Pinpoint the cell where the given text exists, returning its [x, y] midpoint coordinate. 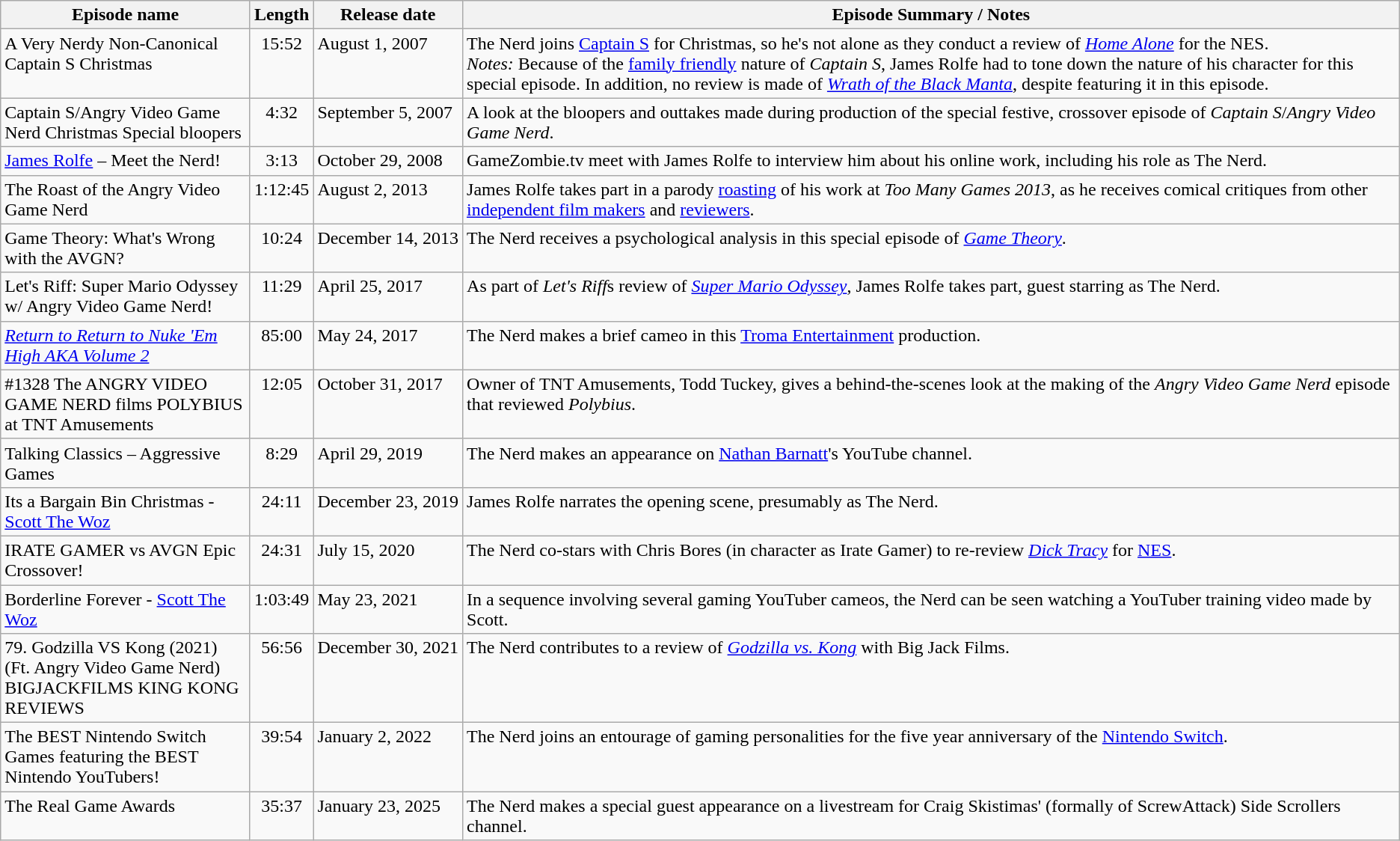
September 5, 2007 [388, 123]
11:29 [281, 296]
Owner of TNT Amusements, Todd Tuckey, gives a behind-the-scenes look at the making of the Angry Video Game Nerd episode that reviewed Polybius. [932, 404]
The Nerd makes an appearance on Nathan Barnatt's YouTube channel. [932, 462]
As part of Let's Riffs review of Super Mario Odyssey, James Rolfe takes part, guest starring as The Nerd. [932, 296]
8:29 [281, 462]
December 30, 2021 [388, 678]
Length [281, 15]
The Nerd joins an entourage of gaming personalities for the five year anniversary of the Nintendo Switch. [932, 757]
24:11 [281, 512]
A Very Nerdy Non-Canonical Captain S Christmas [126, 64]
1:12:45 [281, 199]
The BEST Nintendo Switch Games featuring the BEST Nintendo YouTubers! [126, 757]
The Real Game Awards [126, 816]
IRATE GAMER vs AVGN Epic Crossover! [126, 560]
Talking Classics – Aggressive Games [126, 462]
The Nerd contributes to a review of Godzilla vs. Kong with Big Jack Films. [932, 678]
GameZombie.tv meet with James Rolfe to interview him about his online work, including his role as The Nerd. [932, 161]
39:54 [281, 757]
January 2, 2022 [388, 757]
1:03:49 [281, 609]
May 24, 2017 [388, 346]
Release date [388, 15]
October 29, 2008 [388, 161]
15:52 [281, 64]
Episode name [126, 15]
The Nerd makes a brief cameo in this Troma Entertainment production. [932, 346]
10:24 [281, 248]
3:13 [281, 161]
James Rolfe narrates the opening scene, presumably as The Nerd. [932, 512]
Its a Bargain Bin Christmas - Scott The Woz [126, 512]
Let's Riff: Super Mario Odyssey w/ Angry Video Game Nerd! [126, 296]
Captain S/Angry Video Game Nerd Christmas Special bloopers [126, 123]
Episode Summary / Notes [932, 15]
24:31 [281, 560]
October 31, 2017 [388, 404]
The Nerd makes a special guest appearance on a livestream for Craig Skistimas' (formally of ScrewAttack) Side Scrollers channel. [932, 816]
85:00 [281, 346]
December 14, 2013 [388, 248]
A look at the bloopers and outtakes made during production of the special festive, crossover episode of Captain S/Angry Video Game Nerd. [932, 123]
August 1, 2007 [388, 64]
Borderline Forever - Scott The Woz [126, 609]
July 15, 2020 [388, 560]
In a sequence involving several gaming YouTuber cameos, the Nerd can be seen watching a YouTuber training video made by Scott. [932, 609]
The Nerd receives a psychological analysis in this special episode of Game Theory. [932, 248]
August 2, 2013 [388, 199]
The Roast of the Angry Video Game Nerd [126, 199]
Game Theory: What's Wrong with the AVGN? [126, 248]
James Rolfe – Meet the Nerd! [126, 161]
May 23, 2021 [388, 609]
12:05 [281, 404]
56:56 [281, 678]
Return to Return to Nuke 'Em High AKA Volume 2 [126, 346]
December 23, 2019 [388, 512]
April 29, 2019 [388, 462]
The Nerd co-stars with Chris Bores (in character as Irate Gamer) to re-review Dick Tracy for NES. [932, 560]
#1328 The ANGRY VIDEO GAME NERD films POLYBIUS at TNT Amusements [126, 404]
35:37 [281, 816]
4:32 [281, 123]
April 25, 2017 [388, 296]
January 23, 2025 [388, 816]
79. Godzilla VS Kong (2021) (Ft. Angry Video Game Nerd) BIGJACKFILMS KING KONG REVIEWS [126, 678]
